Identify which cell holds the provided text, then report its [x, y] central coordinate. 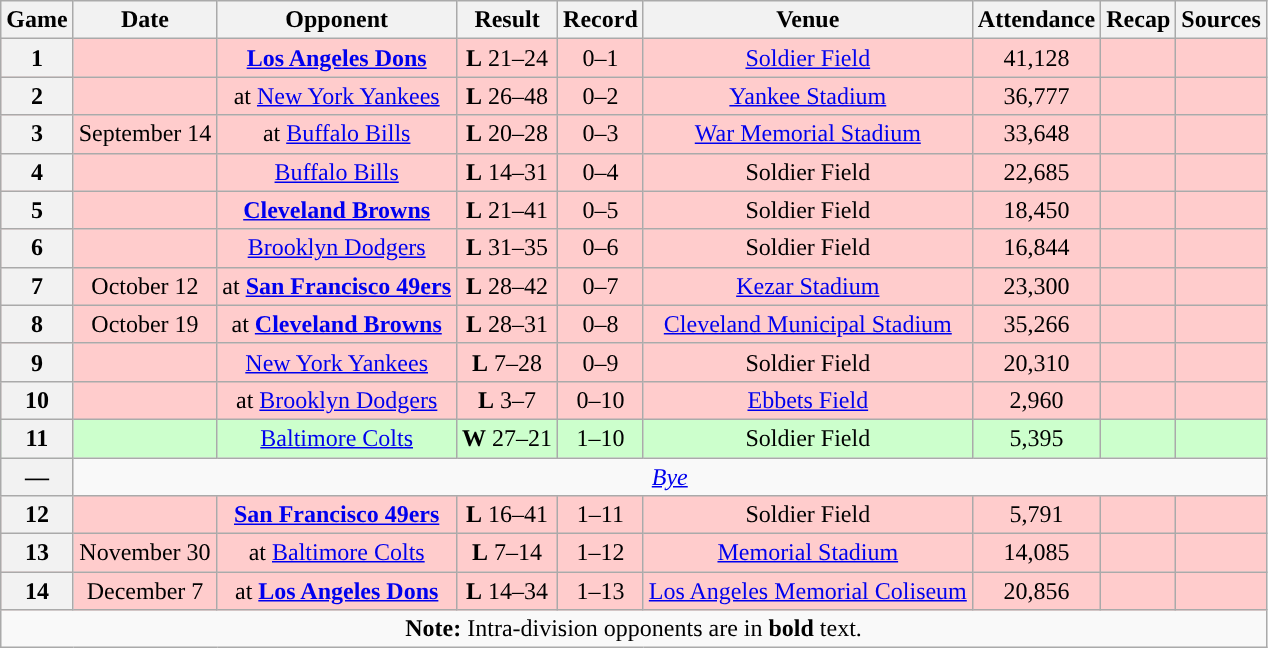
1 [37, 58]
Ebbets Field [808, 400]
L 28–31 [508, 324]
5,791 [1036, 515]
L 14–34 [508, 591]
0–5 [601, 210]
San Francisco 49ers [337, 515]
36,777 [1036, 96]
0–9 [601, 362]
at Brooklyn Dodgers [337, 400]
0–10 [601, 400]
Record [601, 20]
Buffalo Bills [337, 172]
0–1 [601, 58]
33,648 [1036, 134]
Cleveland Browns [337, 210]
at Cleveland Browns [337, 324]
14 [37, 591]
9 [37, 362]
0–6 [601, 248]
0–2 [601, 96]
W 27–21 [508, 438]
0–3 [601, 134]
Brooklyn Dodgers [337, 248]
16,844 [1036, 248]
0–7 [601, 286]
Note: Intra-division opponents are in bold text. [634, 629]
L 7–14 [508, 553]
18,450 [1036, 210]
L 31–35 [508, 248]
20,310 [1036, 362]
12 [37, 515]
L 16–41 [508, 515]
War Memorial Stadium [808, 134]
4 [37, 172]
Bye [670, 477]
22,685 [1036, 172]
35,266 [1036, 324]
October 19 [145, 324]
5 [37, 210]
L 28–42 [508, 286]
11 [37, 438]
at Los Angeles Dons [337, 591]
Yankee Stadium [808, 96]
Cleveland Municipal Stadium [808, 324]
L 7–28 [508, 362]
Memorial Stadium [808, 553]
at Baltimore Colts [337, 553]
Date [145, 20]
Kezar Stadium [808, 286]
10 [37, 400]
1–11 [601, 515]
L 26–48 [508, 96]
8 [37, 324]
L 3–7 [508, 400]
13 [37, 553]
November 30 [145, 553]
December 7 [145, 591]
1–13 [601, 591]
Recap [1138, 20]
L 14–31 [508, 172]
5,395 [1036, 438]
New York Yankees [337, 362]
L 20–28 [508, 134]
Sources [1222, 20]
L 21–41 [508, 210]
2 [37, 96]
20,856 [1036, 591]
Opponent [337, 20]
23,300 [1036, 286]
1–12 [601, 553]
Attendance [1036, 20]
at San Francisco 49ers [337, 286]
— [37, 477]
Los Angeles Memorial Coliseum [808, 591]
at New York Yankees [337, 96]
2,960 [1036, 400]
3 [37, 134]
Baltimore Colts [337, 438]
7 [37, 286]
1–10 [601, 438]
14,085 [1036, 553]
41,128 [1036, 58]
0–8 [601, 324]
Venue [808, 20]
Result [508, 20]
September 14 [145, 134]
0–4 [601, 172]
October 12 [145, 286]
Game [37, 20]
at Buffalo Bills [337, 134]
L 21–24 [508, 58]
6 [37, 248]
Los Angeles Dons [337, 58]
